Detect which cell encompasses the target text, then output its [x, y] center coordinate. 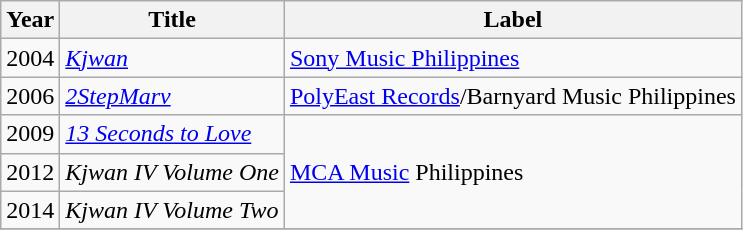
Year [30, 20]
2004 [30, 58]
13 Seconds to Love [172, 134]
PolyEast Records/Barnyard Music Philippines [512, 96]
MCA Music Philippines [512, 172]
Kjwan IV Volume One [172, 172]
Kjwan [172, 58]
2StepMarv [172, 96]
Kjwan IV Volume Two [172, 210]
2006 [30, 96]
Title [172, 20]
2009 [30, 134]
2014 [30, 210]
Sony Music Philippines [512, 58]
Label [512, 20]
2012 [30, 172]
